From the cell containing the given text, extract its center point as [x, y] coordinate. 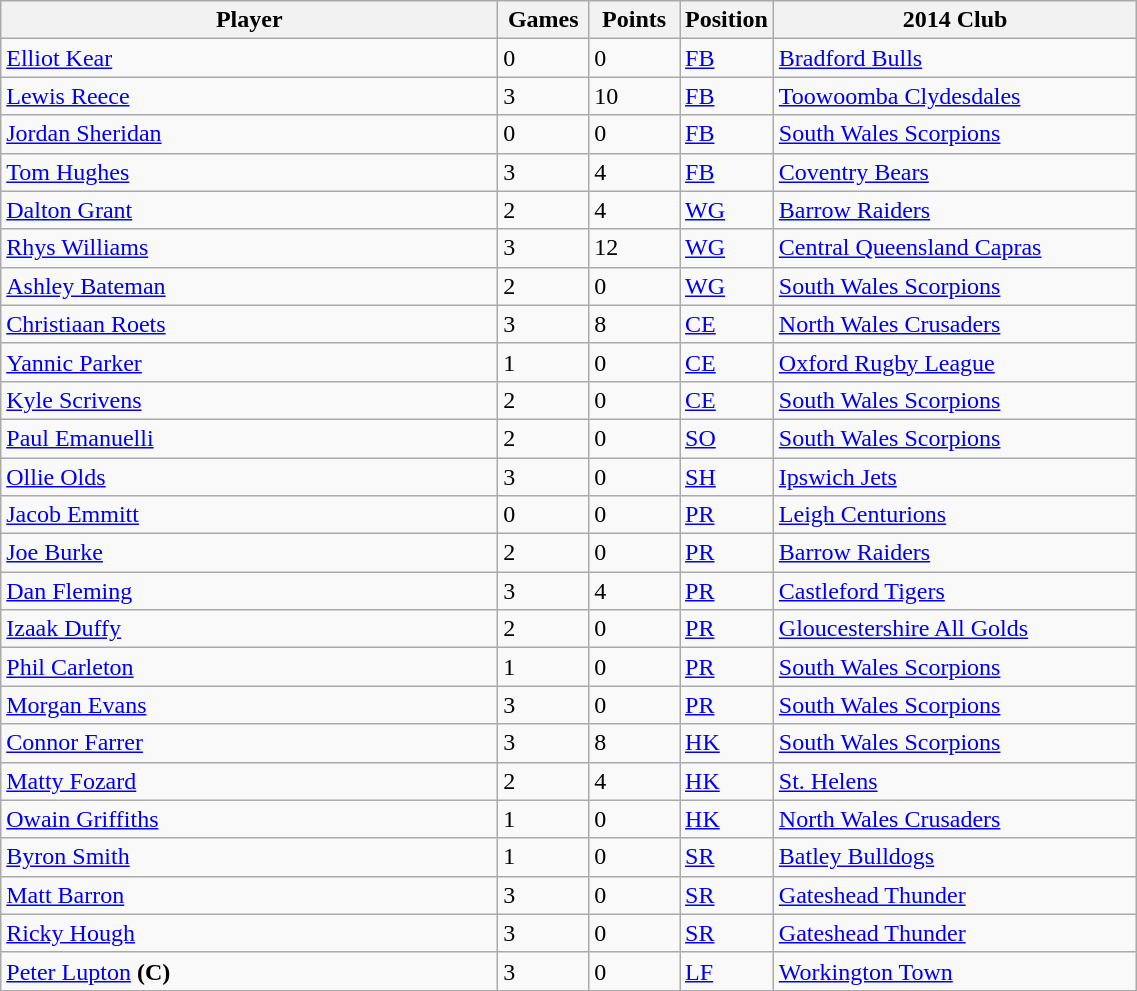
Connor Farrer [250, 743]
Owain Griffiths [250, 819]
Toowoomba Clydesdales [955, 96]
Tom Hughes [250, 172]
Rhys Williams [250, 248]
Kyle Scrivens [250, 400]
Jacob Emmitt [250, 515]
Phil Carleton [250, 667]
Christiaan Roets [250, 324]
Matt Barron [250, 895]
Workington Town [955, 971]
Player [250, 20]
SH [727, 477]
10 [634, 96]
Jordan Sheridan [250, 134]
St. Helens [955, 781]
Castleford Tigers [955, 591]
Ricky Hough [250, 933]
Leigh Centurions [955, 515]
Paul Emanuelli [250, 438]
Izaak Duffy [250, 629]
Ashley Bateman [250, 286]
Bradford Bulls [955, 58]
Byron Smith [250, 857]
Elliot Kear [250, 58]
Dan Fleming [250, 591]
Dalton Grant [250, 210]
Central Queensland Capras [955, 248]
Coventry Bears [955, 172]
Peter Lupton (C) [250, 971]
12 [634, 248]
Yannic Parker [250, 362]
2014 Club [955, 20]
Batley Bulldogs [955, 857]
Position [727, 20]
Gloucestershire All Golds [955, 629]
SO [727, 438]
Ollie Olds [250, 477]
Matty Fozard [250, 781]
Morgan Evans [250, 705]
Ipswich Jets [955, 477]
LF [727, 971]
Oxford Rugby League [955, 362]
Joe Burke [250, 553]
Games [544, 20]
Lewis Reece [250, 96]
Points [634, 20]
